Provide the [X, Y] coordinate of the cell's center where the given text is located.  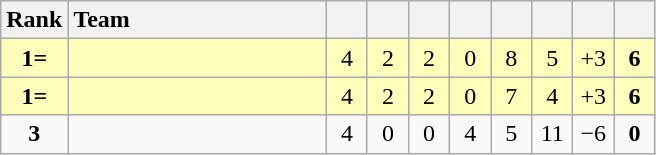
7 [512, 96]
3 [34, 134]
−6 [594, 134]
Rank [34, 20]
8 [512, 58]
Team [198, 20]
11 [552, 134]
